For the text-containing cell, return its midpoint in [x, y] coordinate format. 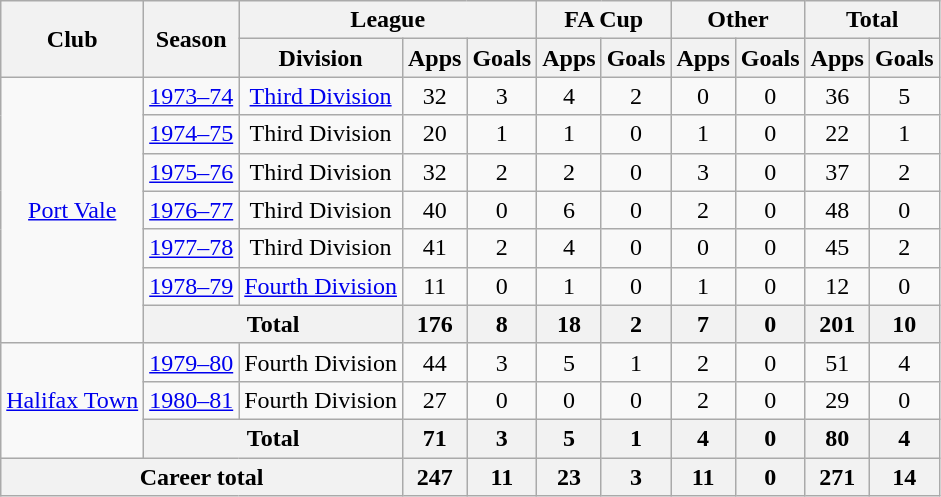
18 [569, 324]
8 [502, 324]
14 [904, 477]
29 [837, 400]
1976–77 [192, 210]
1977–78 [192, 248]
45 [837, 248]
1978–79 [192, 286]
176 [434, 324]
1980–81 [192, 400]
FA Cup [604, 20]
6 [569, 210]
37 [837, 172]
Season [192, 39]
20 [434, 134]
41 [434, 248]
Division [321, 58]
12 [837, 286]
1975–76 [192, 172]
48 [837, 210]
Halifax Town [72, 400]
7 [703, 324]
27 [434, 400]
Career total [202, 477]
36 [837, 96]
10 [904, 324]
1973–74 [192, 96]
71 [434, 438]
247 [434, 477]
201 [837, 324]
271 [837, 477]
Port Vale [72, 210]
80 [837, 438]
1974–75 [192, 134]
1979–80 [192, 362]
44 [434, 362]
23 [569, 477]
League [388, 20]
22 [837, 134]
51 [837, 362]
Other [738, 20]
Club [72, 39]
40 [434, 210]
